Scan for the cell matching the given text and deliver its (x, y) coordinate at center. 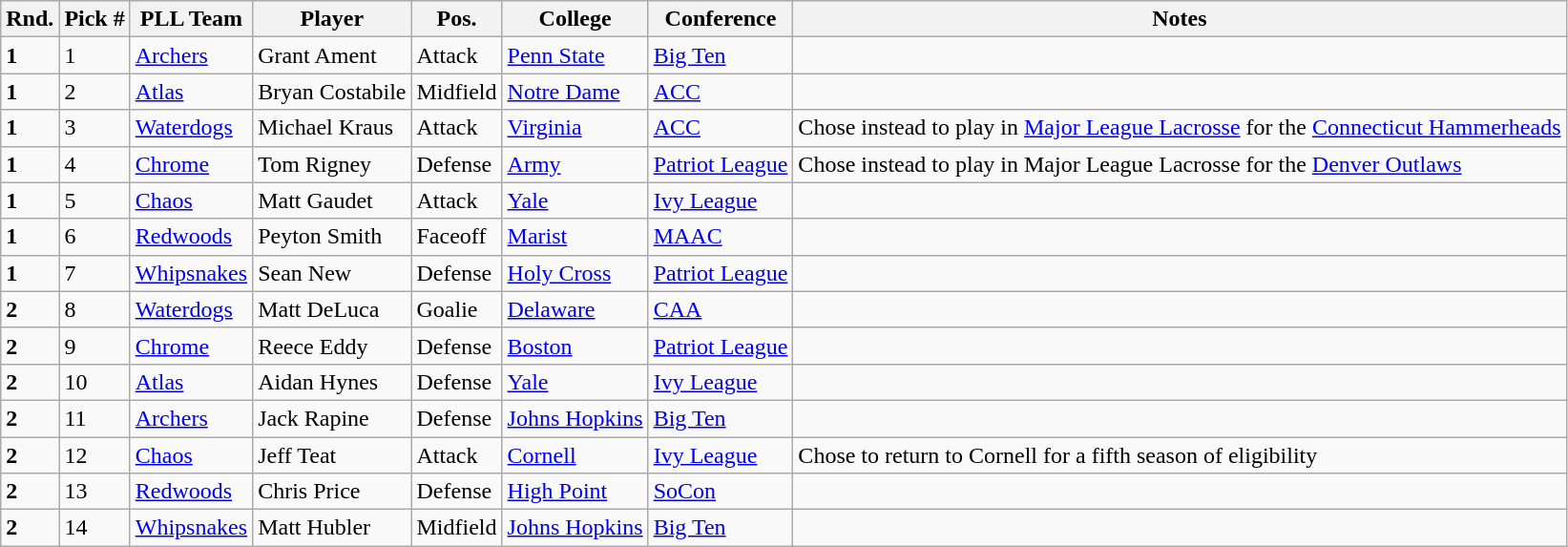
College (575, 19)
Jack Rapine (332, 418)
CAA (721, 309)
PLL Team (191, 19)
Chris Price (332, 492)
Virginia (575, 128)
Aidan Hynes (332, 382)
12 (94, 455)
Player (332, 19)
Pick # (94, 19)
Penn State (575, 55)
Reece Eddy (332, 346)
Notes (1180, 19)
7 (94, 273)
Matt DeLuca (332, 309)
Sean New (332, 273)
Rnd. (31, 19)
14 (94, 528)
Cornell (575, 455)
Chose instead to play in Major League Lacrosse for the Denver Outlaws (1180, 164)
High Point (575, 492)
13 (94, 492)
Chose instead to play in Major League Lacrosse for the Connecticut Hammerheads (1180, 128)
Faceoff (456, 237)
SoCon (721, 492)
Michael Kraus (332, 128)
6 (94, 237)
10 (94, 382)
Goalie (456, 309)
8 (94, 309)
Delaware (575, 309)
5 (94, 200)
Peyton Smith (332, 237)
Holy Cross (575, 273)
Matt Hubler (332, 528)
Bryan Costabile (332, 92)
3 (94, 128)
Conference (721, 19)
Pos. (456, 19)
Army (575, 164)
Grant Ament (332, 55)
Matt Gaudet (332, 200)
11 (94, 418)
4 (94, 164)
Chose to return to Cornell for a fifth season of eligibility (1180, 455)
Marist (575, 237)
9 (94, 346)
Notre Dame (575, 92)
MAAC (721, 237)
Boston (575, 346)
Tom Rigney (332, 164)
Jeff Teat (332, 455)
